For the text-containing cell, return its midpoint in (X, Y) coordinate format. 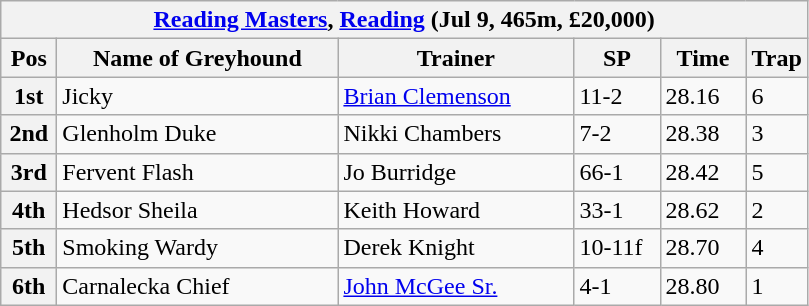
28.70 (703, 248)
Keith Howard (456, 210)
10-11f (617, 248)
Trap (776, 58)
11-2 (617, 96)
2nd (29, 134)
Pos (29, 58)
4th (29, 210)
Brian Clemenson (456, 96)
28.38 (703, 134)
2 (776, 210)
3rd (29, 172)
1 (776, 286)
28.42 (703, 172)
Derek Knight (456, 248)
28.80 (703, 286)
1st (29, 96)
5th (29, 248)
Jicky (198, 96)
John McGee Sr. (456, 286)
6 (776, 96)
Jo Burridge (456, 172)
28.16 (703, 96)
3 (776, 134)
Fervent Flash (198, 172)
4 (776, 248)
Carnalecka Chief (198, 286)
66-1 (617, 172)
33-1 (617, 210)
28.62 (703, 210)
4-1 (617, 286)
6th (29, 286)
7-2 (617, 134)
Smoking Wardy (198, 248)
Trainer (456, 58)
5 (776, 172)
Reading Masters, Reading (Jul 9, 465m, £20,000) (404, 20)
Hedsor Sheila (198, 210)
Name of Greyhound (198, 58)
Time (703, 58)
Glenholm Duke (198, 134)
SP (617, 58)
Nikki Chambers (456, 134)
